Scan for the cell matching the given text and deliver its (X, Y) coordinate at center. 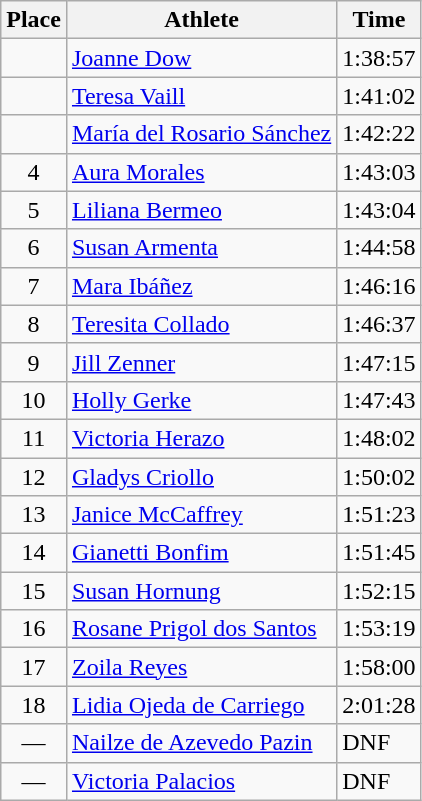
Lidia Ojeda de Carriego (201, 705)
9 (34, 362)
Athlete (201, 20)
7 (34, 286)
4 (34, 172)
1:52:15 (379, 591)
1:42:22 (379, 134)
17 (34, 667)
Victoria Herazo (201, 438)
Janice McCaffrey (201, 515)
2:01:28 (379, 705)
1:53:19 (379, 629)
Rosane Prigol dos Santos (201, 629)
Mara Ibáñez (201, 286)
Holly Gerke (201, 400)
1:51:45 (379, 553)
18 (34, 705)
1:51:23 (379, 515)
1:48:02 (379, 438)
Teresita Collado (201, 324)
Place (34, 20)
Aura Morales (201, 172)
1:44:58 (379, 248)
1:38:57 (379, 58)
1:43:03 (379, 172)
Nailze de Azevedo Pazin (201, 743)
María del Rosario Sánchez (201, 134)
1:41:02 (379, 96)
Susan Armenta (201, 248)
16 (34, 629)
Susan Hornung (201, 591)
Zoila Reyes (201, 667)
5 (34, 210)
1:47:43 (379, 400)
Gladys Criollo (201, 477)
1:58:00 (379, 667)
14 (34, 553)
6 (34, 248)
Jill Zenner (201, 362)
15 (34, 591)
Liliana Bermeo (201, 210)
12 (34, 477)
8 (34, 324)
1:50:02 (379, 477)
1:47:15 (379, 362)
Joanne Dow (201, 58)
Victoria Palacios (201, 781)
1:46:16 (379, 286)
1:43:04 (379, 210)
11 (34, 438)
Gianetti Bonfim (201, 553)
Time (379, 20)
13 (34, 515)
Teresa Vaill (201, 96)
1:46:37 (379, 324)
10 (34, 400)
